Identify which cell holds the provided text, then report its (x, y) central coordinate. 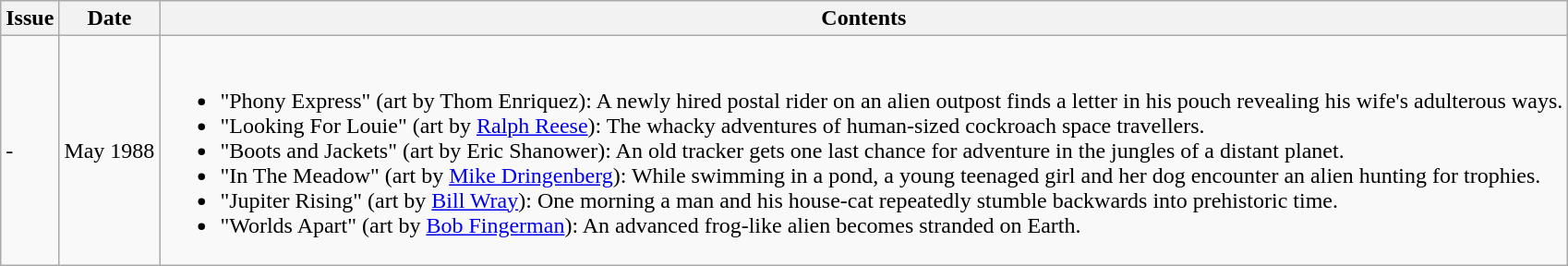
Contents (864, 18)
- (30, 151)
May 1988 (109, 151)
Date (109, 18)
Issue (30, 18)
